Provide the (x, y) coordinate of the cell's center where the given text is located.  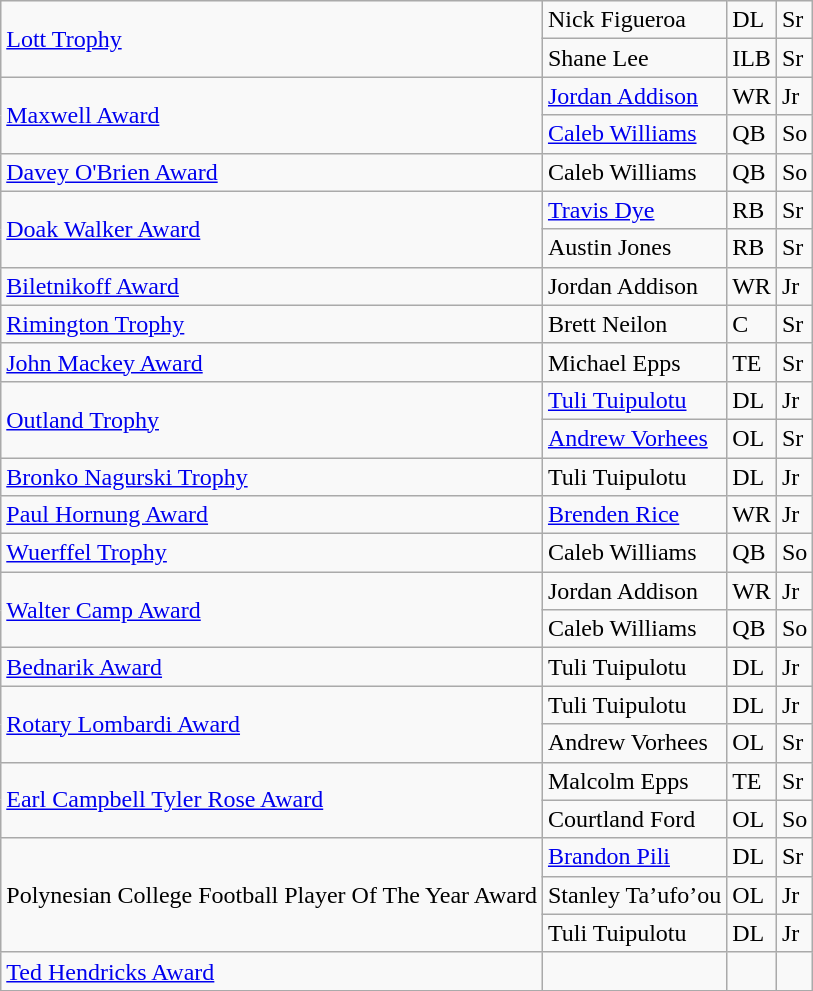
Doak Walker Award (272, 229)
Courtland Ford (634, 819)
Shane Lee (634, 58)
Brandon Pili (634, 857)
Lott Trophy (272, 39)
Paul Hornung Award (272, 515)
Bronko Nagurski Trophy (272, 477)
Brenden Rice (634, 515)
Austin Jones (634, 248)
Rotary Lombardi Award (272, 724)
Polynesian College Football Player Of The Year Award (272, 895)
Walter Camp Award (272, 610)
Travis Dye (634, 210)
Maxwell Award (272, 115)
Rimington Trophy (272, 324)
Malcolm Epps (634, 781)
Ted Hendricks Award (272, 971)
Michael Epps (634, 362)
Stanley Ta’ufo’ou (634, 895)
ILB (752, 58)
Brett Neilon (634, 324)
John Mackey Award (272, 362)
Wuerffel Trophy (272, 553)
Earl Campbell Tyler Rose Award (272, 800)
Biletnikoff Award (272, 286)
Outland Trophy (272, 419)
Davey O'Brien Award (272, 172)
Nick Figueroa (634, 20)
C (752, 324)
Bednarik Award (272, 667)
